Search for the cell housing the specified text and yield its [X, Y] center coordinate. 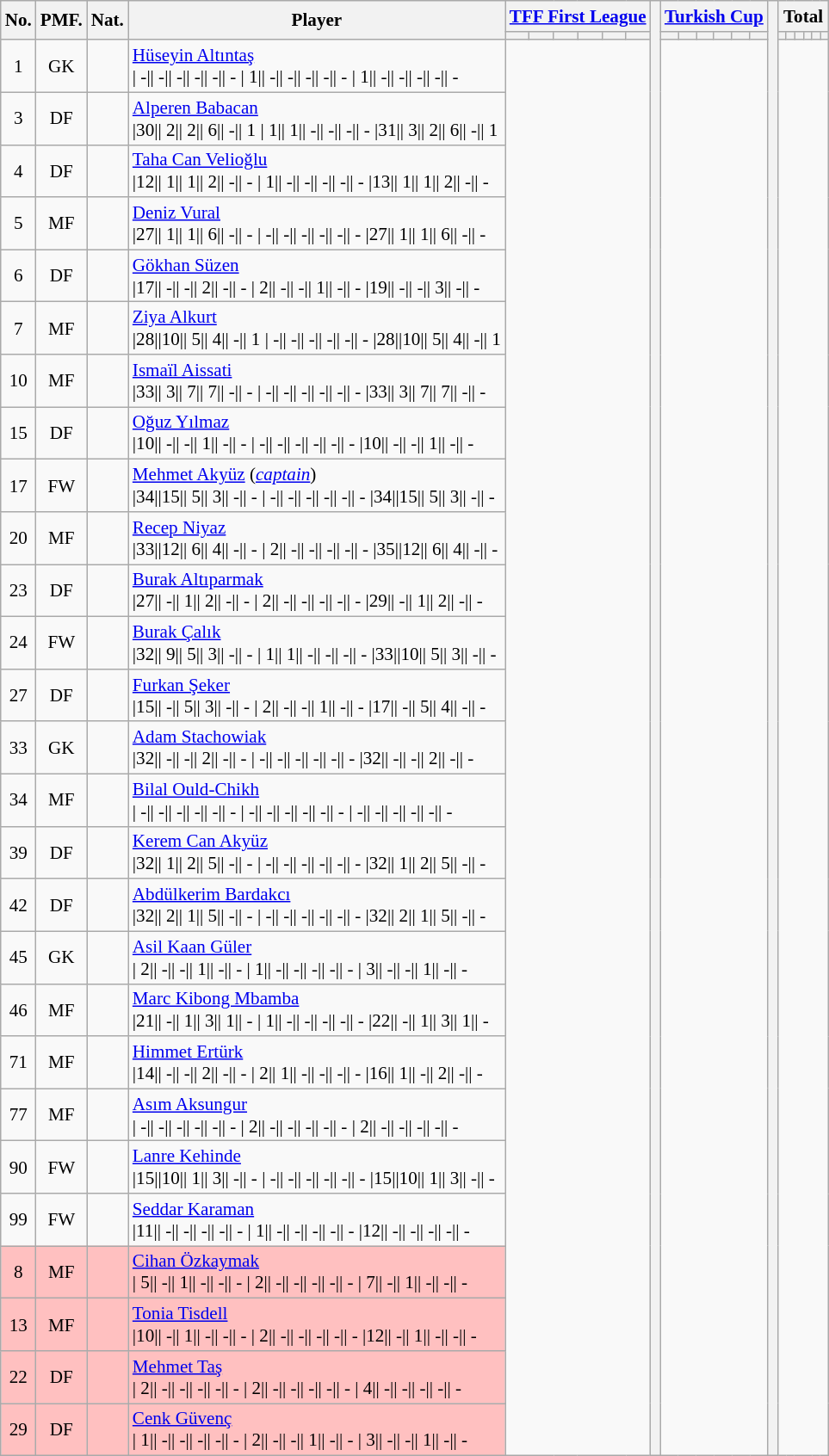
Burak Çalık |32|| 9|| 5|| 3|| -|| - | 1|| 1|| -|| -|| -|| - |33||10|| 5|| 3|| -|| - [317, 644]
Tonia Tisdell |10|| -|| 1|| -|| -|| - | 2|| -|| -|| -|| -|| - |12|| -|| 1|| -|| -|| - [317, 1325]
4 [19, 170]
Player [317, 21]
Deniz Vural |27|| 1|| 1|| 6|| -|| - | -|| -|| -|| -|| -|| - |27|| 1|| 1|| 6|| -|| - [317, 224]
Turkish Cup [715, 15]
Ziya Alkurt |28||10|| 5|| 4|| -|| 1 | -|| -|| -|| -|| -|| - |28||10|| 5|| 4|| -|| 1 [317, 329]
6 [19, 275]
33 [19, 747]
Burak Altıparmak |27|| -|| 1|| 2|| -|| - | 2|| -|| -|| -|| -|| - |29|| -|| 1|| 2|| -|| - [317, 590]
Alperen Babacan |30|| 2|| 2|| 6|| -|| 1 | 1|| 1|| -|| -|| -|| - |31|| 3|| 2|| 6|| -|| 1 [317, 119]
Asım Aksungur | -|| -|| -|| -|| -|| - | 2|| -|| -|| -|| -|| - | 2|| -|| -|| -|| -|| - [317, 1115]
90 [19, 1167]
Total [803, 15]
Cihan Özkaymak | 5|| -|| 1|| -|| -|| - | 2|| -|| -|| -|| -|| - | 7|| -|| 1|| -|| -|| - [317, 1272]
22 [19, 1377]
46 [19, 1010]
Mehmet Akyüz (captain) |34||15|| 5|| 3|| -|| - | -|| -|| -|| -|| -|| - |34||15|| 5|| 3|| -|| - [317, 485]
Bilal Ould-Chikh | -|| -|| -|| -|| -|| - | -|| -|| -|| -|| -|| - | -|| -|| -|| -|| -|| - [317, 800]
42 [19, 905]
Abdülkerim Bardakcı |32|| 2|| 1|| 5|| -|| - | -|| -|| -|| -|| -|| - |32|| 2|| 1|| 5|| -|| - [317, 905]
45 [19, 957]
29 [19, 1430]
8 [19, 1272]
Asil Kaan Güler | 2|| -|| -|| 1|| -|| - | 1|| -|| -|| -|| -|| - | 3|| -|| -|| 1|| -|| - [317, 957]
Furkan Şeker |15|| -|| 5|| 3|| -|| - | 2|| -|| -|| 1|| -|| - |17|| -|| 5|| 4|| -|| - [317, 695]
Seddar Karaman |11|| -|| -|| -|| -|| - | 1|| -|| -|| -|| -|| - |12|| -|| -|| -|| -|| - [317, 1220]
20 [19, 539]
3 [19, 119]
27 [19, 695]
Adam Stachowiak |32|| -|| -|| 2|| -|| - | -|| -|| -|| -|| -|| - |32|| -|| -|| 2|| -|| - [317, 747]
99 [19, 1220]
17 [19, 485]
Mehmet Taş | 2|| -|| -|| -|| -|| - | 2|| -|| -|| -|| -|| - | 4|| -|| -|| -|| -|| - [317, 1377]
Gökhan Süzen |17|| -|| -|| 2|| -|| - | 2|| -|| -|| 1|| -|| - |19|| -|| -|| 3|| -|| - [317, 275]
71 [19, 1062]
10 [19, 380]
Recep Niyaz |33||12|| 6|| 4|| -|| - | 2|| -|| -|| -|| -|| - |35||12|| 6|| 4|| -|| - [317, 539]
Taha Can Velioğlu |12|| 1|| 1|| 2|| -|| - | 1|| -|| -|| -|| -|| - |13|| 1|| 1|| 2|| -|| - [317, 170]
Nat. [108, 21]
1 [19, 65]
Lanre Kehinde |15||10|| 1|| 3|| -|| - | -|| -|| -|| -|| -|| - |15||10|| 1|| 3|| -|| - [317, 1167]
39 [19, 852]
23 [19, 590]
15 [19, 434]
Kerem Can Akyüz |32|| 1|| 2|| 5|| -|| - | -|| -|| -|| -|| -|| - |32|| 1|| 2|| 5|| -|| - [317, 852]
Cenk Güvenç | 1|| -|| -|| -|| -|| - | 2|| -|| -|| 1|| -|| - | 3|| -|| -|| 1|| -|| - [317, 1430]
No. [19, 21]
5 [19, 224]
Himmet Ertürk |14|| -|| -|| 2|| -|| - | 2|| 1|| -|| -|| -|| - |16|| 1|| -|| 2|| -|| - [317, 1062]
Hüseyin Altıntaş | -|| -|| -|| -|| -|| - | 1|| -|| -|| -|| -|| - | 1|| -|| -|| -|| -|| - [317, 65]
7 [19, 329]
Ismaïl Aissati |33|| 3|| 7|| 7|| -|| - | -|| -|| -|| -|| -|| - |33|| 3|| 7|| 7|| -|| - [317, 380]
PMF. [62, 21]
34 [19, 800]
Marc Kibong Mbamba |21|| -|| 1|| 3|| 1|| - | 1|| -|| -|| -|| -|| - |22|| -|| 1|| 3|| 1|| - [317, 1010]
24 [19, 644]
13 [19, 1325]
TFF First League [578, 15]
77 [19, 1115]
Oğuz Yılmaz |10|| -|| -|| 1|| -|| - | -|| -|| -|| -|| -|| - |10|| -|| -|| 1|| -|| - [317, 434]
